Extract the (x, y) coordinate from the center of the cell holding the provided text.  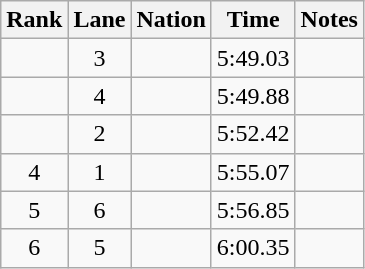
5:52.42 (253, 134)
5:49.03 (253, 58)
5:49.88 (253, 96)
6:00.35 (253, 248)
Notes (329, 20)
Nation (171, 20)
1 (100, 172)
Rank (34, 20)
2 (100, 134)
5:55.07 (253, 172)
Lane (100, 20)
5:56.85 (253, 210)
3 (100, 58)
Time (253, 20)
